Detect which cell encompasses the target text, then output its [x, y] center coordinate. 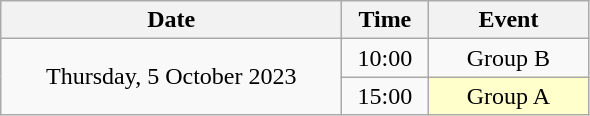
15:00 [385, 96]
Date [172, 20]
Group A [508, 96]
Event [508, 20]
Time [385, 20]
Thursday, 5 October 2023 [172, 77]
10:00 [385, 58]
Group B [508, 58]
